Locate the cell with the specified text and output its (X, Y) center coordinate. 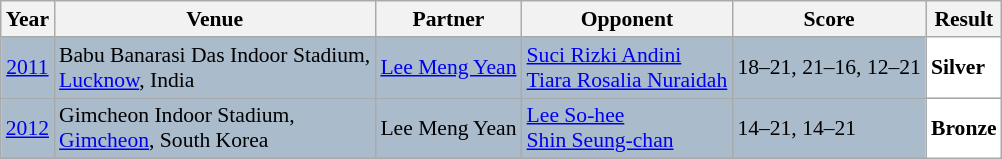
14–21, 14–21 (829, 128)
Venue (214, 19)
Bronze (964, 128)
Suci Rizki Andini Tiara Rosalia Nuraidah (628, 68)
Opponent (628, 19)
2011 (28, 68)
Silver (964, 68)
Lee So-hee Shin Seung-chan (628, 128)
Partner (448, 19)
Babu Banarasi Das Indoor Stadium,Lucknow, India (214, 68)
Score (829, 19)
Gimcheon Indoor Stadium,Gimcheon, South Korea (214, 128)
Result (964, 19)
2012 (28, 128)
Year (28, 19)
18–21, 21–16, 12–21 (829, 68)
